Locate the cell with the specified text and output its [X, Y] center coordinate. 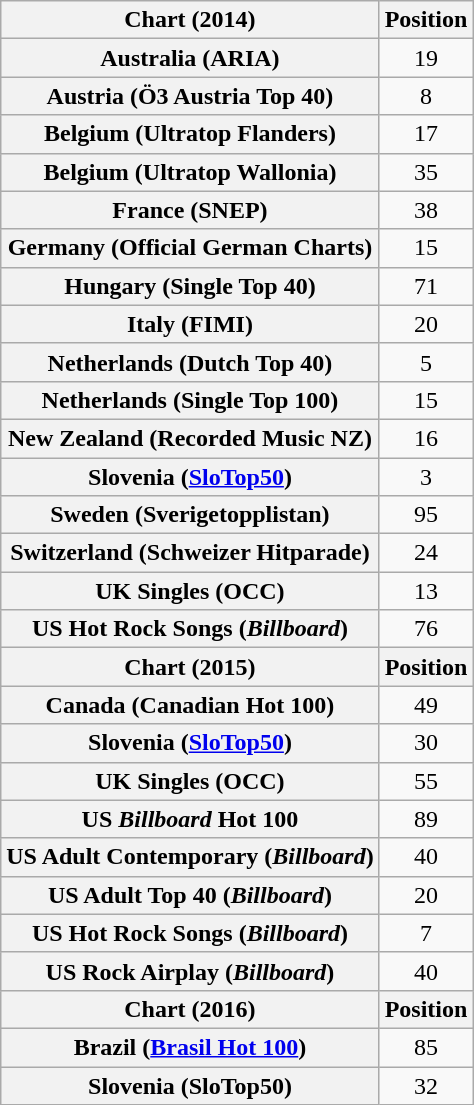
13 [426, 591]
85 [426, 1047]
Germany (Official German Charts) [190, 248]
Brazil (Brasil Hot 100) [190, 1047]
5 [426, 362]
35 [426, 172]
17 [426, 134]
38 [426, 210]
7 [426, 933]
US Billboard Hot 100 [190, 819]
95 [426, 515]
19 [426, 58]
France (SNEP) [190, 210]
49 [426, 705]
US Rock Airplay (Billboard) [190, 971]
Netherlands (Single Top 100) [190, 400]
24 [426, 553]
Belgium (Ultratop Flanders) [190, 134]
55 [426, 781]
New Zealand (Recorded Music NZ) [190, 438]
Switzerland (Schweizer Hitparade) [190, 553]
3 [426, 477]
Netherlands (Dutch Top 40) [190, 362]
Austria (Ö3 Austria Top 40) [190, 96]
US Adult Top 40 (Billboard) [190, 895]
89 [426, 819]
76 [426, 629]
Italy (FIMI) [190, 324]
71 [426, 286]
16 [426, 438]
8 [426, 96]
Hungary (Single Top 40) [190, 286]
Canada (Canadian Hot 100) [190, 705]
30 [426, 743]
Australia (ARIA) [190, 58]
US Adult Contemporary (Billboard) [190, 857]
Chart (2016) [190, 1009]
Belgium (Ultratop Wallonia) [190, 172]
32 [426, 1085]
Chart (2014) [190, 20]
Sweden (Sverigetopplistan) [190, 515]
Chart (2015) [190, 667]
